Pinpoint the cell where the given text exists, returning its (X, Y) midpoint coordinate. 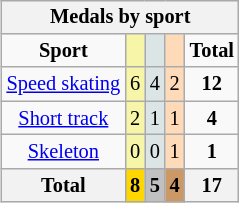
Sport (64, 51)
12 (212, 84)
17 (212, 185)
5 (155, 185)
Medals by sport (120, 17)
Speed skating (64, 84)
8 (135, 185)
Short track (64, 118)
6 (135, 84)
Skeleton (64, 152)
